Determine the [x, y] coordinate at the center of the cell enclosing the given text.  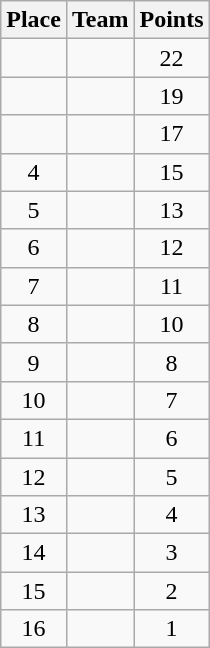
2 [172, 591]
16 [34, 629]
Place [34, 20]
9 [34, 362]
Team [100, 20]
22 [172, 58]
1 [172, 629]
17 [172, 134]
3 [172, 553]
19 [172, 96]
Points [172, 20]
14 [34, 553]
